Find where the given text appears and provide that cell's center as (x, y) coordinate. 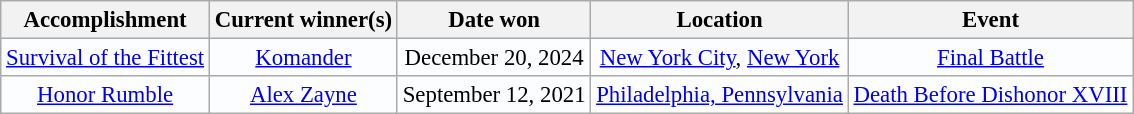
Accomplishment (106, 20)
Honor Rumble (106, 95)
December 20, 2024 (494, 58)
New York City, New York (720, 58)
Date won (494, 20)
Survival of the Fittest (106, 58)
Philadelphia, Pennsylvania (720, 95)
Current winner(s) (303, 20)
Event (990, 20)
September 12, 2021 (494, 95)
Final Battle (990, 58)
Alex Zayne (303, 95)
Location (720, 20)
Death Before Dishonor XVIII (990, 95)
Komander (303, 58)
